Provide the [X, Y] coordinate of the cell's center where the given text is located.  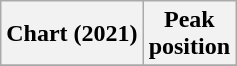
Peakposition [189, 34]
Chart (2021) [72, 34]
